For the text-containing cell, return its midpoint in (x, y) coordinate format. 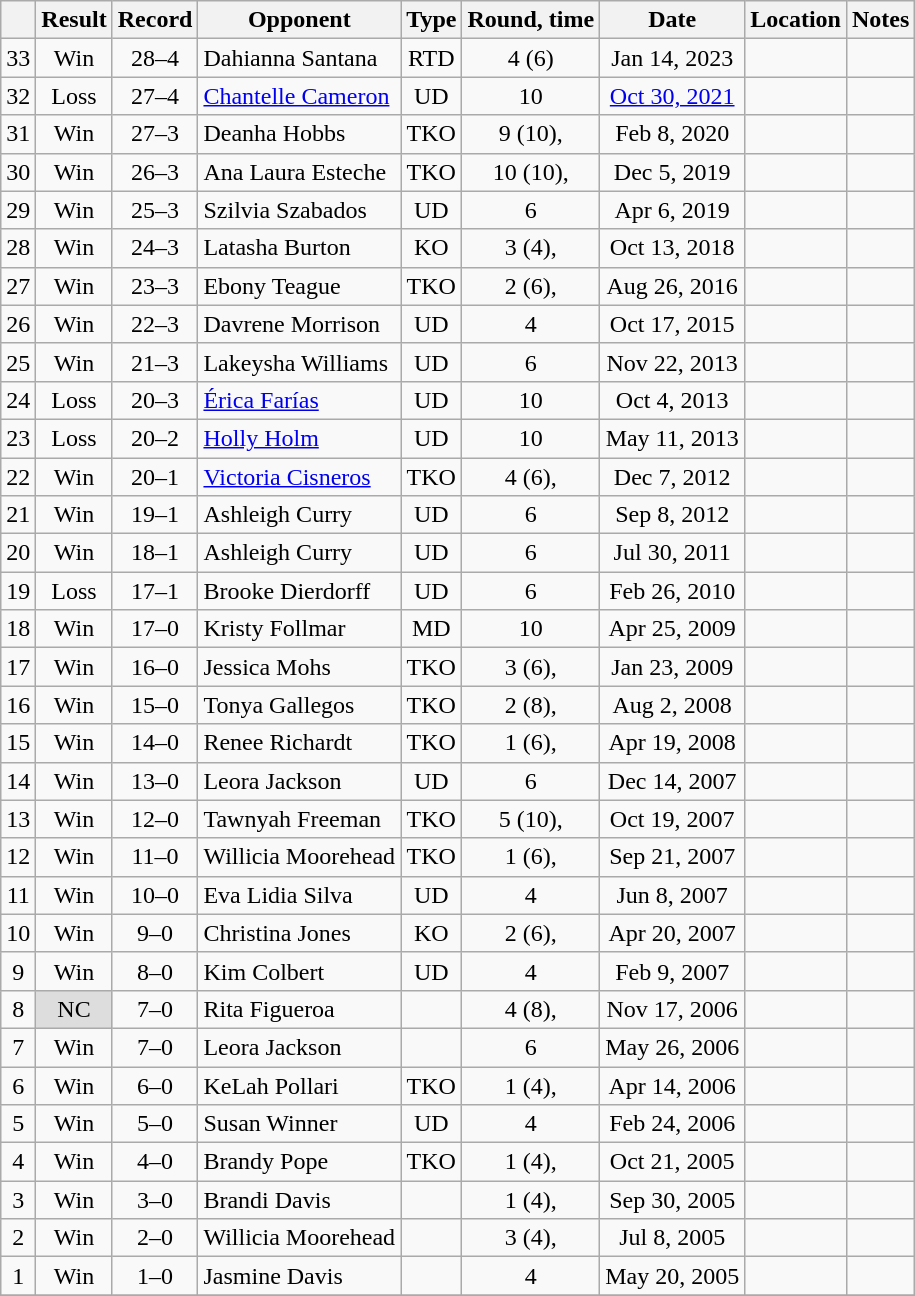
Oct 4, 2013 (672, 400)
RTD (432, 58)
19 (18, 591)
15 (18, 743)
25 (18, 362)
14 (18, 781)
17–1 (155, 591)
Sep 30, 2005 (672, 1200)
26 (18, 324)
21 (18, 515)
Apr 25, 2009 (672, 629)
Record (155, 20)
Feb 24, 2006 (672, 1124)
12 (18, 857)
Oct 17, 2015 (672, 324)
1 (18, 1276)
2 (8), (531, 705)
24–3 (155, 248)
Jan 14, 2023 (672, 58)
Tawnyah Freeman (300, 819)
Dec 14, 2007 (672, 781)
May 26, 2006 (672, 1047)
24 (18, 400)
Brandy Pope (300, 1162)
Date (672, 20)
Christina Jones (300, 933)
1–0 (155, 1276)
8–0 (155, 971)
2–0 (155, 1238)
Brandi Davis (300, 1200)
20–3 (155, 400)
Eva Lidia Silva (300, 895)
17 (18, 667)
May 11, 2013 (672, 438)
26–3 (155, 172)
Davrene Morrison (300, 324)
Tonya Gallegos (300, 705)
16 (18, 705)
Szilvia Szabados (300, 210)
Apr 19, 2008 (672, 743)
9–0 (155, 933)
Apr 20, 2007 (672, 933)
13–0 (155, 781)
23–3 (155, 286)
28 (18, 248)
12–0 (155, 819)
Result (74, 20)
Notes (880, 20)
Aug 26, 2016 (672, 286)
Feb 9, 2007 (672, 971)
31 (18, 134)
22 (18, 477)
5 (10), (531, 819)
Jul 8, 2005 (672, 1238)
9 (18, 971)
Lakeysha Williams (300, 362)
Jasmine Davis (300, 1276)
25–3 (155, 210)
Kim Colbert (300, 971)
27–3 (155, 134)
7 (18, 1047)
3 (6), (531, 667)
27–4 (155, 96)
21–3 (155, 362)
Apr 14, 2006 (672, 1085)
Deanha Hobbs (300, 134)
Oct 21, 2005 (672, 1162)
10 (10), (531, 172)
6–0 (155, 1085)
Ebony Teague (300, 286)
23 (18, 438)
4–0 (155, 1162)
5–0 (155, 1124)
4 (6), (531, 477)
Jessica Mohs (300, 667)
16–0 (155, 667)
Location (796, 20)
Ana Laura Esteche (300, 172)
Dec 7, 2012 (672, 477)
Oct 13, 2018 (672, 248)
4 (8), (531, 1009)
NC (74, 1009)
18–1 (155, 553)
Oct 30, 2021 (672, 96)
Aug 2, 2008 (672, 705)
9 (10), (531, 134)
KeLah Pollari (300, 1085)
27 (18, 286)
33 (18, 58)
Dec 5, 2019 (672, 172)
17–0 (155, 629)
Nov 22, 2013 (672, 362)
MD (432, 629)
10–0 (155, 895)
Apr 6, 2019 (672, 210)
Chantelle Cameron (300, 96)
20–2 (155, 438)
Jan 23, 2009 (672, 667)
May 20, 2005 (672, 1276)
18 (18, 629)
20 (18, 553)
19–1 (155, 515)
32 (18, 96)
Oct 19, 2007 (672, 819)
2 (18, 1238)
3 (18, 1200)
Susan Winner (300, 1124)
29 (18, 210)
Rita Figueroa (300, 1009)
Érica Farías (300, 400)
5 (18, 1124)
20–1 (155, 477)
Jun 8, 2007 (672, 895)
Feb 8, 2020 (672, 134)
28–4 (155, 58)
14–0 (155, 743)
8 (18, 1009)
Feb 26, 2010 (672, 591)
11 (18, 895)
Dahianna Santana (300, 58)
Type (432, 20)
3–0 (155, 1200)
13 (18, 819)
Latasha Burton (300, 248)
4 (6) (531, 58)
Sep 8, 2012 (672, 515)
11–0 (155, 857)
Jul 30, 2011 (672, 553)
22–3 (155, 324)
Renee Richardt (300, 743)
Nov 17, 2006 (672, 1009)
Brooke Dierdorff (300, 591)
30 (18, 172)
Opponent (300, 20)
15–0 (155, 705)
Sep 21, 2007 (672, 857)
Holly Holm (300, 438)
Round, time (531, 20)
Kristy Follmar (300, 629)
Victoria Cisneros (300, 477)
